Detect which cell encompasses the target text, then output its (X, Y) center coordinate. 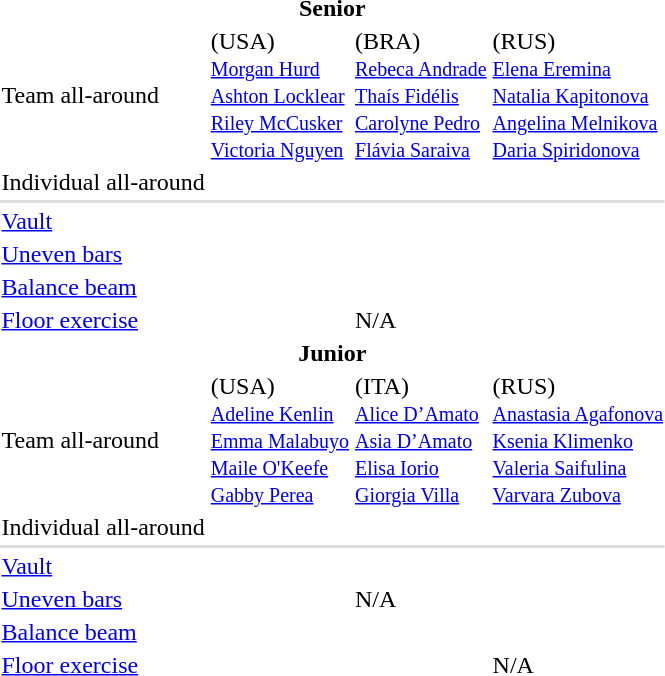
(RUS) Anastasia AgafonovaKsenia KlimenkoValeria SaifulinaVarvara Zubova (578, 440)
Floor exercise (103, 320)
Junior (332, 353)
(USA) Adeline KenlinEmma MalabuyoMaile O'KeefeGabby Perea (280, 440)
(BRA) Rebeca AndradeThaís FidélisCarolyne PedroFlávia Saraiva (422, 95)
(RUS) Elena EreminaNatalia KapitonovaAngelina MelnikovaDaria Spiridonova (578, 95)
(USA) Morgan HurdAshton LocklearRiley McCuskerVictoria Nguyen (280, 95)
(ITA) Alice D’AmatoAsia D’AmatoElisa IorioGiorgia Villa (422, 440)
